Provide the [x, y] coordinate of the cell's center where the given text is located.  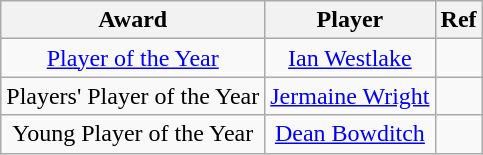
Dean Bowditch [350, 134]
Player of the Year [133, 58]
Players' Player of the Year [133, 96]
Award [133, 20]
Young Player of the Year [133, 134]
Player [350, 20]
Jermaine Wright [350, 96]
Ian Westlake [350, 58]
Ref [458, 20]
